From the cell containing the given text, extract its center point as [x, y] coordinate. 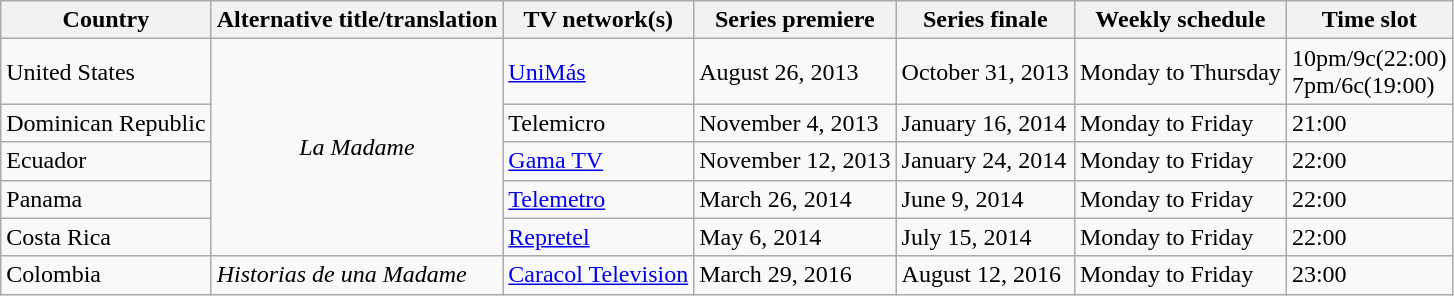
October 31, 2013 [985, 72]
Series finale [985, 20]
Dominican Republic [106, 123]
August 26, 2013 [795, 72]
United States [106, 72]
Gama TV [598, 161]
November 4, 2013 [795, 123]
January 16, 2014 [985, 123]
Caracol Television [598, 275]
Telemetro [598, 199]
Costa Rica [106, 237]
Alternative title/translation [357, 20]
Monday to Thursday [1180, 72]
La Madame [357, 148]
Repretel [598, 237]
June 9, 2014 [985, 199]
Historias de una Madame [357, 275]
23:00 [1369, 275]
January 24, 2014 [985, 161]
TV network(s) [598, 20]
UniMás [598, 72]
Series premiere [795, 20]
Time slot [1369, 20]
July 15, 2014 [985, 237]
Colombia [106, 275]
March 29, 2016 [795, 275]
November 12, 2013 [795, 161]
August 12, 2016 [985, 275]
May 6, 2014 [795, 237]
Panama [106, 199]
21:00 [1369, 123]
Telemicro [598, 123]
10pm/9c(22:00) 7pm/6c(19:00) [1369, 72]
March 26, 2014 [795, 199]
Country [106, 20]
Ecuador [106, 161]
Weekly schedule [1180, 20]
